Provide the [x, y] coordinate of the cell's center where the given text is located.  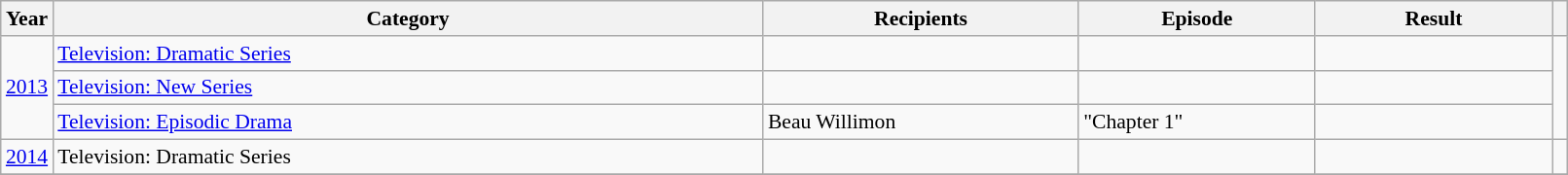
Recipients [921, 18]
2013 [27, 87]
Beau Willimon [921, 122]
"Chapter 1" [1197, 122]
Episode [1197, 18]
2014 [27, 157]
Television: New Series [408, 87]
Result [1433, 18]
Year [27, 18]
Television: Episodic Drama [408, 122]
Category [408, 18]
